Pinpoint the cell where the given text exists, returning its [X, Y] midpoint coordinate. 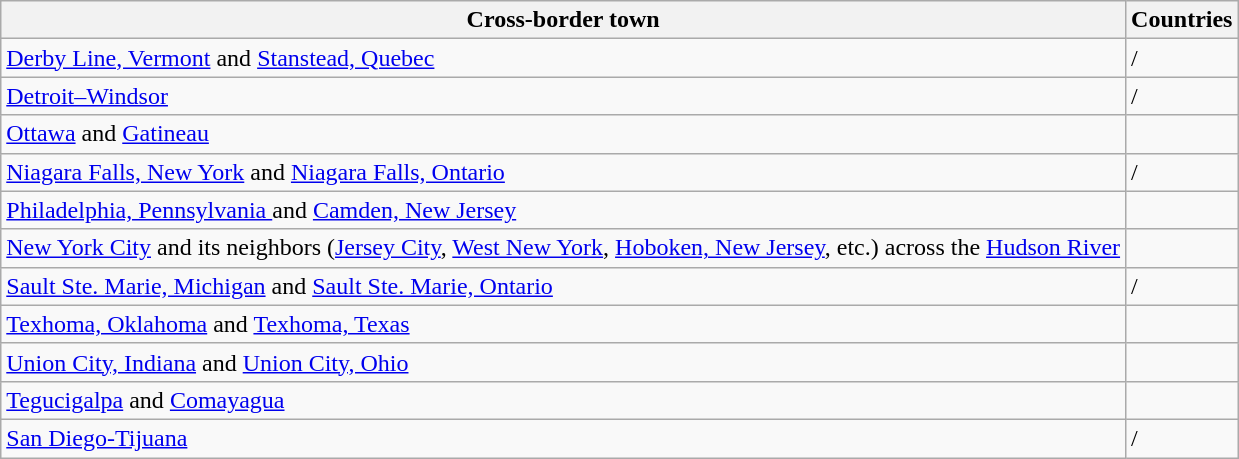
New York City and its neighbors (Jersey City, West New York, Hoboken, New Jersey, etc.) across the Hudson River [564, 248]
Detroit–Windsor [564, 96]
San Diego-Tijuana [564, 438]
Countries [1182, 20]
Ottawa and Gatineau [564, 134]
Tegucigalpa and Comayagua [564, 400]
Union City, Indiana and Union City, Ohio [564, 362]
Sault Ste. Marie, Michigan and Sault Ste. Marie, Ontario [564, 286]
Niagara Falls, New York and Niagara Falls, Ontario [564, 172]
Derby Line, Vermont and Stanstead, Quebec [564, 58]
Cross-border town [564, 20]
Texhoma, Oklahoma and Texhoma, Texas [564, 324]
Philadelphia, Pennsylvania and Camden, New Jersey [564, 210]
